For the text-containing cell, return its midpoint in (X, Y) coordinate format. 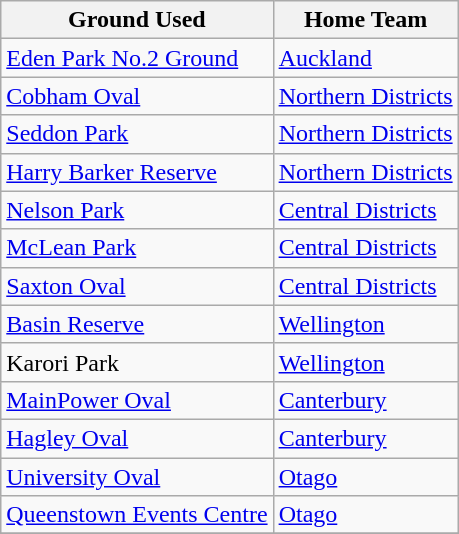
Basin Reserve (137, 324)
Ground Used (137, 20)
Seddon Park (137, 134)
Cobham Oval (137, 96)
Nelson Park (137, 210)
MainPower Oval (137, 400)
University Oval (137, 477)
Home Team (366, 20)
Eden Park No.2 Ground (137, 58)
McLean Park (137, 248)
Karori Park (137, 362)
Saxton Oval (137, 286)
Hagley Oval (137, 438)
Harry Barker Reserve (137, 172)
Queenstown Events Centre (137, 515)
Auckland (366, 58)
